Pinpoint the cell where the given text exists, returning its [X, Y] midpoint coordinate. 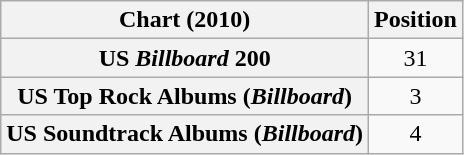
US Top Rock Albums (Billboard) [185, 96]
31 [416, 58]
4 [416, 134]
US Soundtrack Albums (Billboard) [185, 134]
Position [416, 20]
Chart (2010) [185, 20]
3 [416, 96]
US Billboard 200 [185, 58]
